From the cell containing the given text, extract its center point as (X, Y) coordinate. 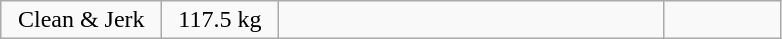
Clean & Jerk (82, 20)
117.5 kg (220, 20)
